For the text-containing cell, return its midpoint in (x, y) coordinate format. 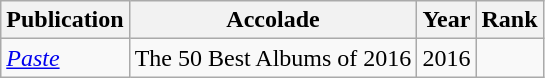
Publication (65, 20)
Accolade (273, 20)
Year (446, 20)
2016 (446, 58)
The 50 Best Albums of 2016 (273, 58)
Rank (510, 20)
Paste (65, 58)
